Output the [X, Y] coordinate of the center of the cell containing the given text.  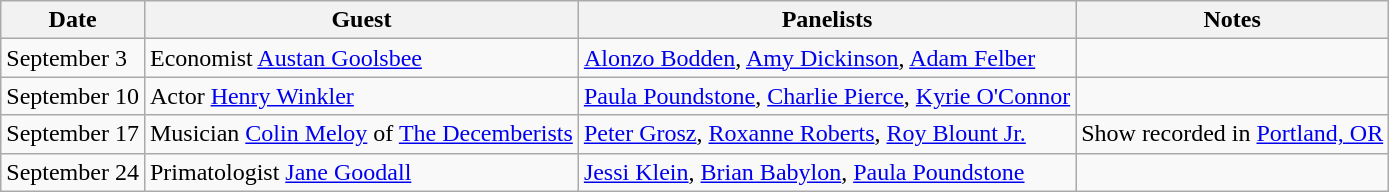
Musician Colin Meloy of The Decemberists [361, 134]
Paula Poundstone, Charlie Pierce, Kyrie O'Connor [826, 96]
Show recorded in Portland, OR [1232, 134]
Actor Henry Winkler [361, 96]
Jessi Klein, Brian Babylon, Paula Poundstone [826, 172]
Alonzo Bodden, Amy Dickinson, Adam Felber [826, 58]
Economist Austan Goolsbee [361, 58]
Panelists [826, 20]
September 10 [73, 96]
Peter Grosz, Roxanne Roberts, Roy Blount Jr. [826, 134]
September 3 [73, 58]
September 24 [73, 172]
Notes [1232, 20]
Primatologist Jane Goodall [361, 172]
Date [73, 20]
Guest [361, 20]
September 17 [73, 134]
